Provide the [x, y] coordinate of the cell's center where the given text is located.  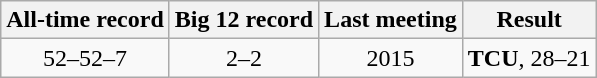
Big 12 record [244, 20]
2015 [391, 58]
TCU, 28–21 [529, 58]
All-time record [86, 20]
52–52–7 [86, 58]
Result [529, 20]
Last meeting [391, 20]
2–2 [244, 58]
